Pinpoint the cell where the given text exists, returning its [x, y] midpoint coordinate. 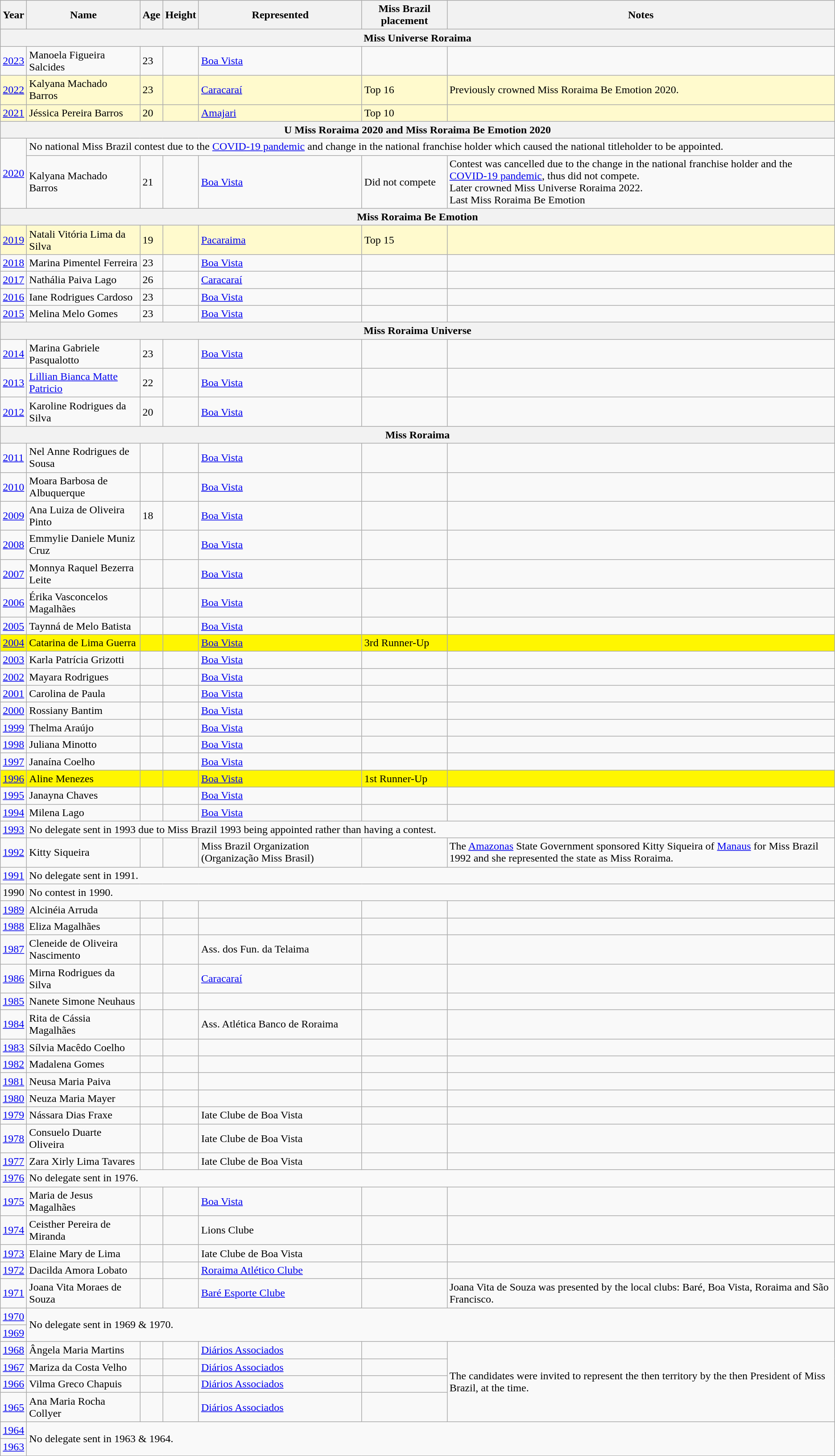
Dacilda Amora Lobato [83, 1270]
Elaine Mary de Lima [83, 1253]
2013 [13, 383]
Nathália Paiva Lago [83, 280]
Marina Pimentel Ferreira [83, 263]
2016 [13, 297]
2006 [13, 603]
1998 [13, 745]
Ceisther Pereira de Miranda [83, 1230]
Miss Brazil placement [404, 15]
1987 [13, 949]
Janayna Chaves [83, 796]
Karla Patrícia Grizotti [83, 660]
2011 [13, 458]
Age [152, 15]
Top 15 [404, 240]
Juliana Minotto [83, 745]
Miss Roraima Be Emotion [417, 217]
1965 [13, 1407]
Miss Universe Roraima [417, 38]
Consuelo Duarte Oliveira [83, 1138]
Name [83, 15]
Joana Vita de Souza was presented by the local clubs: Baré, Boa Vista, Roraima and São Francisco. [641, 1293]
Melina Melo Gomes [83, 314]
Roraima Atlético Clube [280, 1270]
1989 [13, 909]
Ana Luiza de Oliveira Pinto [83, 516]
Miss Brazil Organization (Organização Miss Brasil) [280, 853]
1996 [13, 779]
1999 [13, 728]
No delegate sent in 1963 & 1964. [431, 1439]
Monnya Raquel Bezerra Leite [83, 573]
Ass. Atlética Banco de Roraima [280, 1025]
2002 [13, 676]
1975 [13, 1201]
Catarina de Lima Guerra [83, 643]
2008 [13, 545]
Mirna Rodrigues da Silva [83, 978]
Represented [280, 15]
Vilma Greco Chapuis [83, 1384]
1997 [13, 762]
1966 [13, 1384]
1985 [13, 1002]
1990 [13, 892]
1979 [13, 1115]
No delegate sent in 1991. [431, 875]
Miss Roraima [417, 435]
Alcinéia Arruda [83, 909]
2007 [13, 573]
No delegate sent in 1969 & 1970. [431, 1324]
Iane Rodrigues Cardoso [83, 297]
Natali Vitória Lima da Silva [83, 240]
2022 [13, 90]
1978 [13, 1138]
1992 [13, 853]
Neusa Maria Paiva [83, 1081]
Thelma Araújo [83, 728]
Neuza Maria Mayer [83, 1098]
Top 16 [404, 90]
Carolina de Paula [83, 694]
1st Runner-Up [404, 779]
Maria de Jesus Magalhães [83, 1201]
No delegate sent in 1976. [431, 1178]
Nanete Simone Neuhaus [83, 1002]
18 [152, 516]
1976 [13, 1178]
2017 [13, 280]
22 [152, 383]
2000 [13, 711]
Ângela Maria Martins [83, 1350]
Nel Anne Rodrigues de Sousa [83, 458]
Pacaraima [280, 240]
1977 [13, 1161]
1973 [13, 1253]
Ass. dos Fun. da Telaima [280, 949]
Cleneide de Oliveira Nascimento [83, 949]
2012 [13, 412]
1980 [13, 1098]
Taynná de Melo Batista [83, 626]
Notes [641, 15]
Emmylie Daniele Muniz Cruz [83, 545]
Lillian Bianca Matte Patricio [83, 383]
26 [152, 280]
The Amazonas State Government sponsored Kitty Siqueira of Manaus for Miss Brazil 1992 and she represented the state as Miss Roraima. [641, 853]
1974 [13, 1230]
Zara Xirly Lima Tavares [83, 1161]
1991 [13, 875]
1995 [13, 796]
The candidates were invited to represent the then territory by the then President of Miss Brazil, at the time. [641, 1382]
Height [181, 15]
Did not compete [404, 182]
U Miss Roraima 2020 and Miss Roraima Be Emotion 2020 [417, 130]
Amajari [280, 113]
2018 [13, 263]
Aline Menezes [83, 779]
Year [13, 15]
1983 [13, 1048]
1993 [13, 829]
1963 [13, 1447]
Lions Clube [280, 1230]
1984 [13, 1025]
1970 [13, 1316]
No contest in 1990. [431, 892]
Milena Lago [83, 813]
1994 [13, 813]
3rd Runner-Up [404, 643]
2005 [13, 626]
No delegate sent in 1993 due to Miss Brazil 1993 being appointed rather than having a contest. [431, 829]
Joana Vita Moraes de Souza [83, 1293]
2010 [13, 487]
Top 10 [404, 113]
Nássara Dias Fraxe [83, 1115]
1986 [13, 978]
2021 [13, 113]
2009 [13, 516]
Moara Barbosa de Albuquerque [83, 487]
Ana Maria Rocha Collyer [83, 1407]
1972 [13, 1270]
Mariza da Costa Velho [83, 1367]
Jéssica Pereira Barros [83, 113]
1967 [13, 1367]
1971 [13, 1293]
Baré Esporte Clube [280, 1293]
2003 [13, 660]
1968 [13, 1350]
Rita de Cássia Magalhães [83, 1025]
Kitty Siqueira [83, 853]
Sílvia Macêdo Coelho [83, 1048]
19 [152, 240]
2014 [13, 354]
Previously crowned Miss Roraima Be Emotion 2020. [641, 90]
Karoline Rodrigues da Silva [83, 412]
Miss Roraima Universe [417, 331]
Manoela Figueira Salcides [83, 61]
2023 [13, 61]
Eliza Magalhães [83, 926]
1964 [13, 1430]
Mayara Rodrigues [83, 676]
Rossiany Bantim [83, 711]
1981 [13, 1081]
21 [152, 182]
2020 [13, 173]
Madalena Gomes [83, 1064]
2004 [13, 643]
Marina Gabriele Pasqualotto [83, 354]
2001 [13, 694]
Janaína Coelho [83, 762]
1969 [13, 1333]
2019 [13, 240]
2015 [13, 314]
Érika Vasconcelos Magalhães [83, 603]
1988 [13, 926]
1982 [13, 1064]
